Search for the cell housing the specified text and yield its (X, Y) center coordinate. 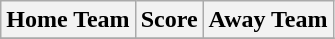
Away Team (268, 20)
Score (169, 20)
Home Team (68, 20)
